Return (X, Y) of the center of cell containing provided text 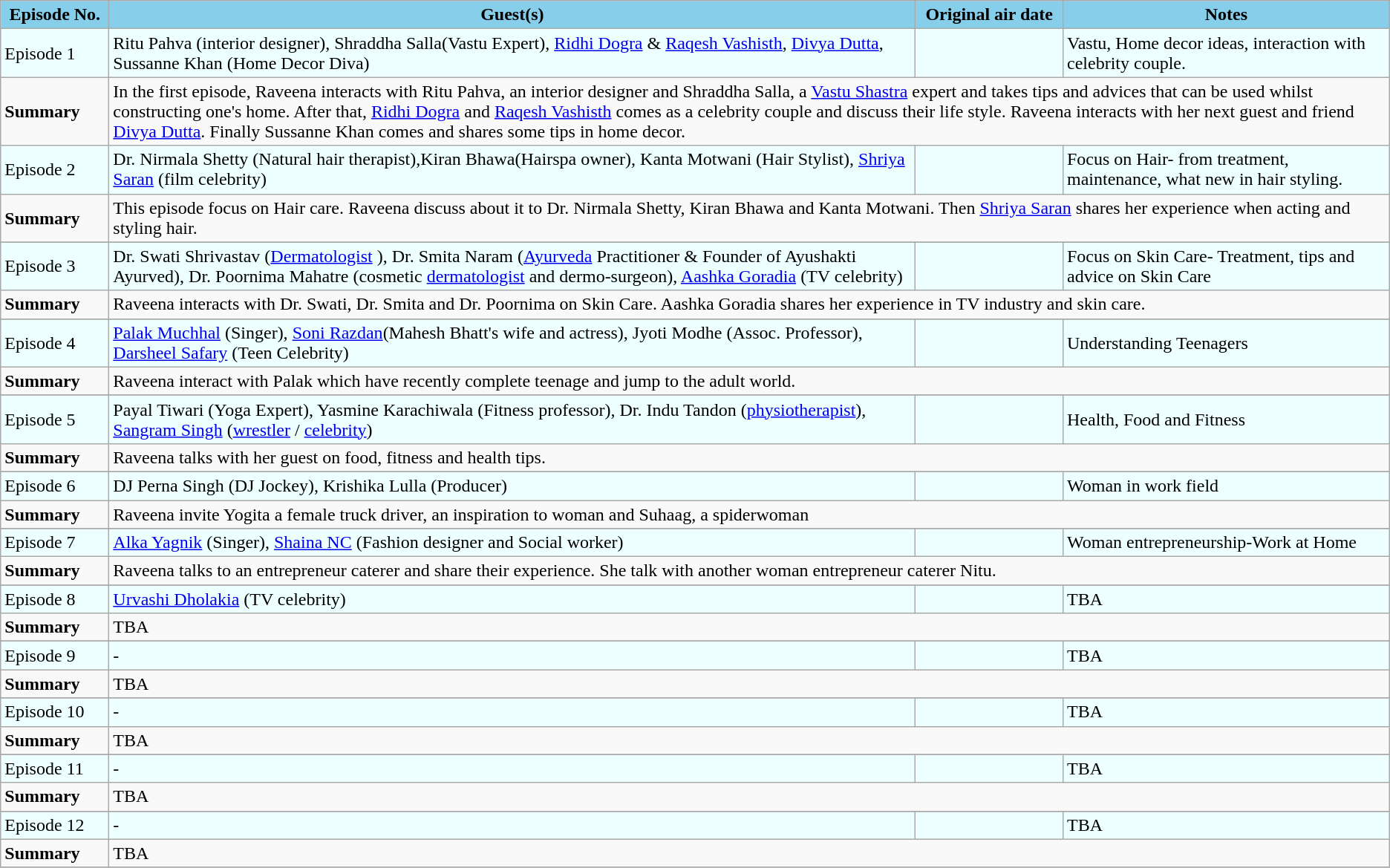
Focus on Skin Care- Treatment, tips and advice on Skin Care (1226, 266)
Episode 5 (55, 419)
Episode 8 (55, 599)
Original air date (989, 15)
Ritu Pahva (interior designer), Shraddha Salla(Vastu Expert), Ridhi Dogra & Raqesh Vashisth, Divya Dutta, Sussanne Khan (Home Decor Diva) (512, 53)
Focus on Hair- from treatment, maintenance, what new in hair styling. (1226, 169)
Episode 7 (55, 543)
DJ Perna Singh (DJ Jockey), Krishika Lulla (Producer) (512, 486)
Understanding Teenagers (1226, 343)
Raveena talks with her guest on food, fitness and health tips. (749, 457)
Episode 3 (55, 266)
Episode 12 (55, 825)
Vastu, Home decor ideas, interaction with celebrity couple. (1226, 53)
Episode 9 (55, 656)
Woman in work field (1226, 486)
Raveena interact with Palak which have recently complete teenage and jump to the adult world. (749, 381)
Urvashi Dholakia (TV celebrity) (512, 599)
Episode No. (55, 15)
Raveena invite Yogita a female truck driver, an inspiration to woman and Suhaag, a spiderwoman (749, 515)
Palak Muchhal (Singer), Soni Razdan(Mahesh Bhatt's wife and actress), Jyoti Modhe (Assoc. Professor), Darsheel Safary (Teen Celebrity) (512, 343)
Guest(s) (512, 15)
Raveena talks to an entrepreneur caterer and share their experience. She talk with another woman entrepreneur caterer Nitu. (749, 571)
Alka Yagnik (Singer), Shaina NC (Fashion designer and Social worker) (512, 543)
Episode 11 (55, 769)
Episode 6 (55, 486)
Raveena interacts with Dr. Swati, Dr. Smita and Dr. Poornima on Skin Care. Aashka Goradia shares her experience in TV industry and skin care. (749, 304)
Health, Food and Fitness (1226, 419)
Payal Tiwari (Yoga Expert), Yasmine Karachiwala (Fitness professor), Dr. Indu Tandon (physiotherapist), Sangram Singh (wrestler / celebrity) (512, 419)
Episode 10 (55, 712)
Episode 2 (55, 169)
Notes (1226, 15)
Dr. Nirmala Shetty (Natural hair therapist),Kiran Bhawa(Hairspa owner), Kanta Motwani (Hair Stylist), Shriya Saran (film celebrity) (512, 169)
Woman entrepreneurship-Work at Home (1226, 543)
Episode 1 (55, 53)
Episode 4 (55, 343)
